Extract the [X, Y] coordinate from the center of the cell holding the provided text.  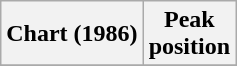
Chart (1986) [72, 34]
Peak position [189, 34]
